Identify which cell holds the provided text, then report its [X, Y] central coordinate. 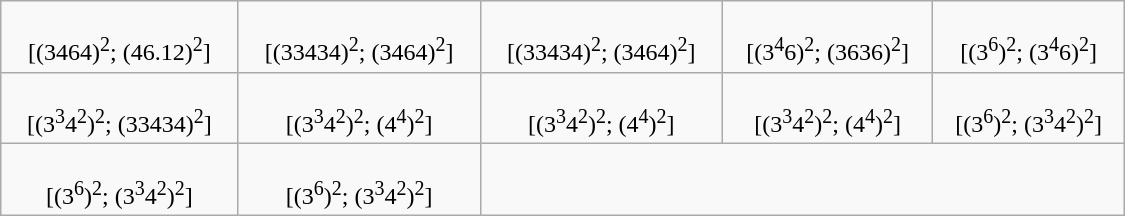
[(3342)2; (33434)2] [120, 108]
[(346)2; (3636)2] [828, 37]
[(36)2; (346)2] [1028, 37]
[(3464)2; (46.12)2] [120, 37]
